Pinpoint the cell where the given text exists, returning its (X, Y) midpoint coordinate. 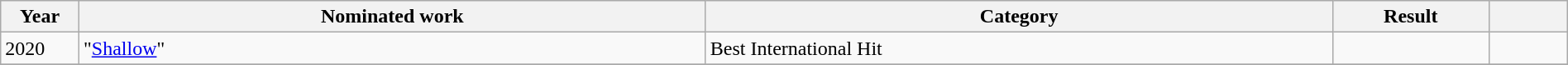
Best International Hit (1019, 48)
Nominated work (392, 17)
"Shallow" (392, 48)
Result (1411, 17)
Year (40, 17)
2020 (40, 48)
Category (1019, 17)
